For the text-containing cell, return its midpoint in [X, Y] coordinate format. 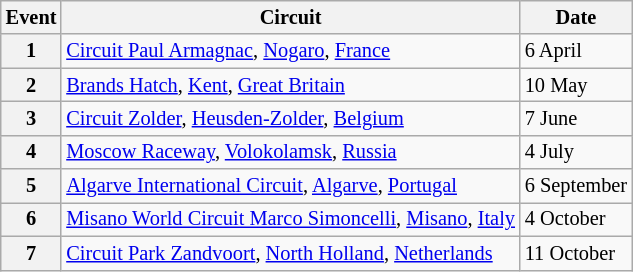
Circuit Paul Armagnac, Nogaro, France [290, 51]
6 September [576, 186]
4 October [576, 219]
Algarve International Circuit, Algarve, Portugal [290, 186]
7 [32, 253]
Circuit Park Zandvoort, North Holland, Netherlands [290, 253]
11 October [576, 253]
4 [32, 152]
6 [32, 219]
4 July [576, 152]
3 [32, 118]
Circuit Zolder, Heusden-Zolder, Belgium [290, 118]
Misano World Circuit Marco Simoncelli, Misano, Italy [290, 219]
Date [576, 17]
10 May [576, 85]
7 June [576, 118]
2 [32, 85]
Circuit [290, 17]
Brands Hatch, Kent, Great Britain [290, 85]
1 [32, 51]
Event [32, 17]
5 [32, 186]
Moscow Raceway, Volokolamsk, Russia [290, 152]
6 April [576, 51]
